Find where the given text appears and provide that cell's center as [x, y] coordinate. 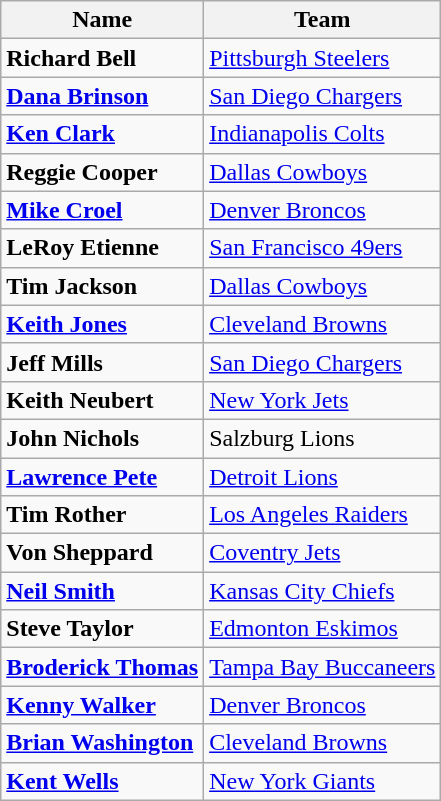
Dana Brinson [102, 96]
Indianapolis Colts [322, 134]
John Nichols [102, 438]
Keith Jones [102, 324]
New York Giants [322, 781]
Von Sheppard [102, 553]
Mike Croel [102, 210]
LeRoy Etienne [102, 248]
New York Jets [322, 400]
San Francisco 49ers [322, 248]
Tampa Bay Buccaneers [322, 667]
Name [102, 20]
Ken Clark [102, 134]
Lawrence Pete [102, 477]
Kenny Walker [102, 705]
Pittsburgh Steelers [322, 58]
Edmonton Eskimos [322, 629]
Kent Wells [102, 781]
Kansas City Chiefs [322, 591]
Broderick Thomas [102, 667]
Steve Taylor [102, 629]
Los Angeles Raiders [322, 515]
Reggie Cooper [102, 172]
Brian Washington [102, 743]
Salzburg Lions [322, 438]
Neil Smith [102, 591]
Team [322, 20]
Keith Neubert [102, 400]
Jeff Mills [102, 362]
Tim Rother [102, 515]
Coventry Jets [322, 553]
Detroit Lions [322, 477]
Tim Jackson [102, 286]
Richard Bell [102, 58]
